Locate the cell with the specified text and output its (x, y) center coordinate. 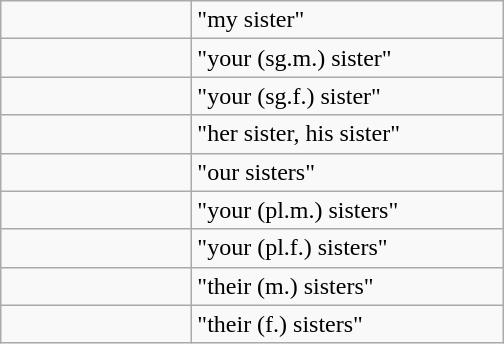
"your (sg.m.) sister" (348, 58)
"their (m.) sisters" (348, 286)
"her sister, his sister" (348, 134)
"our sisters" (348, 172)
"their (f.) sisters" (348, 324)
"your (sg.f.) sister" (348, 96)
"my sister" (348, 20)
"your (pl.f.) sisters" (348, 248)
"your (pl.m.) sisters" (348, 210)
